Scan for the cell matching the given text and deliver its [x, y] coordinate at center. 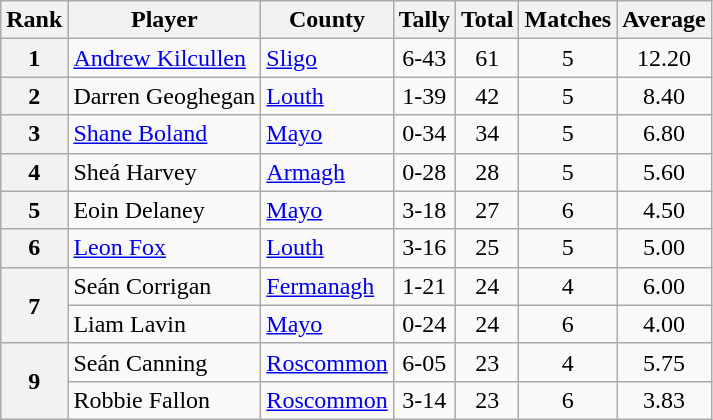
Leon Fox [164, 248]
61 [487, 58]
5.60 [664, 172]
3-14 [424, 400]
5.75 [664, 362]
Seán Canning [164, 362]
0-34 [424, 134]
Sligo [327, 58]
Average [664, 20]
3 [34, 134]
7 [34, 305]
1-21 [424, 286]
Sheá Harvey [164, 172]
Tally [424, 20]
34 [487, 134]
12.20 [664, 58]
2 [34, 96]
Shane Boland [164, 134]
Fermanagh [327, 286]
27 [487, 210]
3-16 [424, 248]
Matches [568, 20]
0-24 [424, 324]
6-43 [424, 58]
1-39 [424, 96]
Armagh [327, 172]
Seán Corrigan [164, 286]
Robbie Fallon [164, 400]
28 [487, 172]
0-28 [424, 172]
4.50 [664, 210]
42 [487, 96]
6-05 [424, 362]
Darren Geoghegan [164, 96]
3-18 [424, 210]
6.00 [664, 286]
25 [487, 248]
County [327, 20]
9 [34, 381]
Player [164, 20]
4.00 [664, 324]
6.80 [664, 134]
Eoin Delaney [164, 210]
8.40 [664, 96]
1 [34, 58]
Rank [34, 20]
5.00 [664, 248]
Liam Lavin [164, 324]
3.83 [664, 400]
Andrew Kilcullen [164, 58]
Total [487, 20]
